Pinpoint the cell where the given text exists, returning its (X, Y) midpoint coordinate. 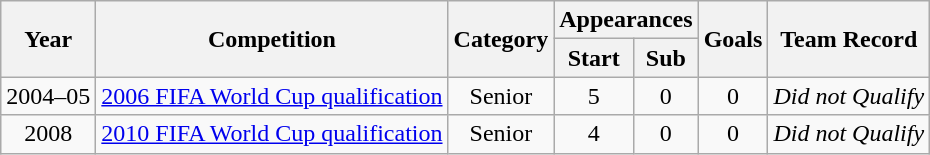
Team Record (849, 39)
5 (594, 96)
2010 FIFA World Cup qualification (272, 134)
2004–05 (48, 96)
2006 FIFA World Cup qualification (272, 96)
Competition (272, 39)
Appearances (626, 20)
Goals (733, 39)
4 (594, 134)
Category (501, 39)
Start (594, 58)
Year (48, 39)
2008 (48, 134)
Sub (666, 58)
